Extract the [X, Y] coordinate from the center of the cell holding the provided text.  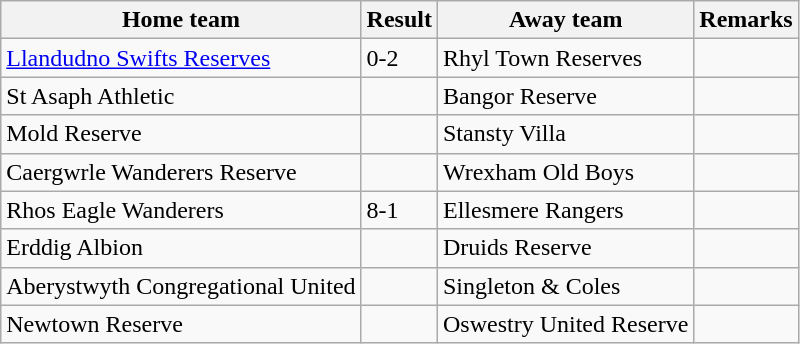
Caergwrle Wanderers Reserve [181, 172]
Oswestry United Reserve [565, 324]
Result [399, 20]
Llandudno Swifts Reserves [181, 58]
Singleton & Coles [565, 286]
Druids Reserve [565, 248]
Erddig Albion [181, 248]
St Asaph Athletic [181, 96]
Rhyl Town Reserves [565, 58]
Rhos Eagle Wanderers [181, 210]
8-1 [399, 210]
Ellesmere Rangers [565, 210]
0-2 [399, 58]
Bangor Reserve [565, 96]
Mold Reserve [181, 134]
Aberystwyth Congregational United [181, 286]
Newtown Reserve [181, 324]
Away team [565, 20]
Stansty Villa [565, 134]
Home team [181, 20]
Wrexham Old Boys [565, 172]
Remarks [746, 20]
